Scan for the cell matching the given text and deliver its (X, Y) coordinate at center. 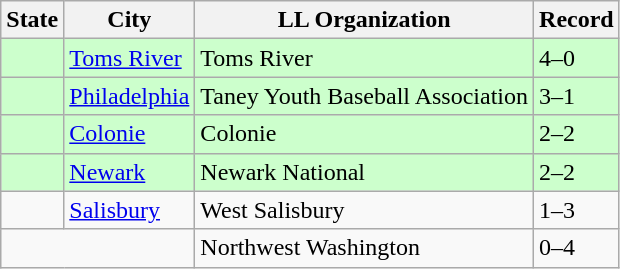
Salisbury (130, 210)
3–1 (577, 96)
Record (577, 20)
LL Organization (364, 20)
West Salisbury (364, 210)
City (130, 20)
0–4 (577, 248)
Northwest Washington (364, 248)
Philadelphia (130, 96)
Newark National (364, 172)
4–0 (577, 58)
Taney Youth Baseball Association (364, 96)
Newark (130, 172)
1–3 (577, 210)
State (32, 20)
